Find where the given text appears and provide that cell's center as (X, Y) coordinate. 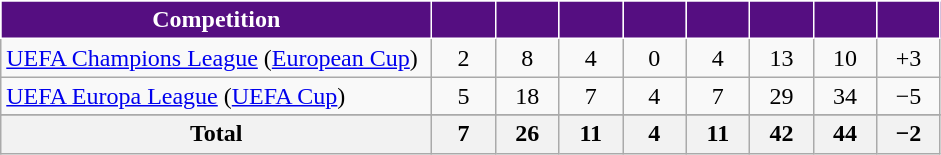
10 (845, 58)
Total (216, 134)
18 (527, 96)
−5 (909, 96)
+3 (909, 58)
0 (654, 58)
5 (464, 96)
Competition (216, 20)
UEFA Champions League (European Cup) (216, 58)
8 (527, 58)
2 (464, 58)
13 (782, 58)
UEFA Europa League (UEFA Cup) (216, 96)
42 (782, 134)
−2 (909, 134)
26 (527, 134)
44 (845, 134)
29 (782, 96)
34 (845, 96)
